From the cell containing the given text, extract its center point as (X, Y) coordinate. 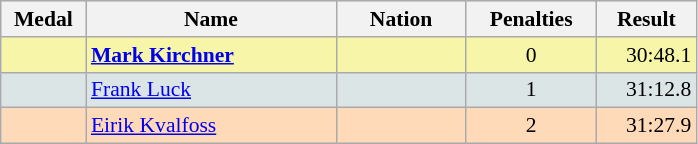
Name (211, 19)
Nation (401, 19)
30:48.1 (646, 55)
Eirik Kvalfoss (211, 126)
0 (531, 55)
31:12.8 (646, 90)
Mark Kirchner (211, 55)
Frank Luck (211, 90)
Medal (44, 19)
31:27.9 (646, 126)
Penalties (531, 19)
Result (646, 19)
1 (531, 90)
2 (531, 126)
